Determine the [x, y] coordinate at the center of the cell enclosing the given text.  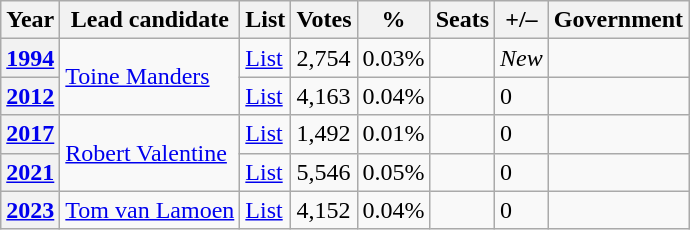
2023 [30, 210]
Robert Valentine [150, 153]
Government [618, 20]
0.03% [394, 58]
New [522, 58]
Toine Manders [150, 77]
+/– [522, 20]
1994 [30, 58]
2017 [30, 134]
2,754 [324, 58]
Lead candidate [150, 20]
5,546 [324, 172]
Seats [462, 20]
% [394, 20]
4,152 [324, 210]
Tom van Lamoen [150, 210]
0.01% [394, 134]
2021 [30, 172]
2012 [30, 96]
1,492 [324, 134]
Votes [324, 20]
4,163 [324, 96]
Year [30, 20]
0.05% [394, 172]
